Find where the given text appears and provide that cell's center as [X, Y] coordinate. 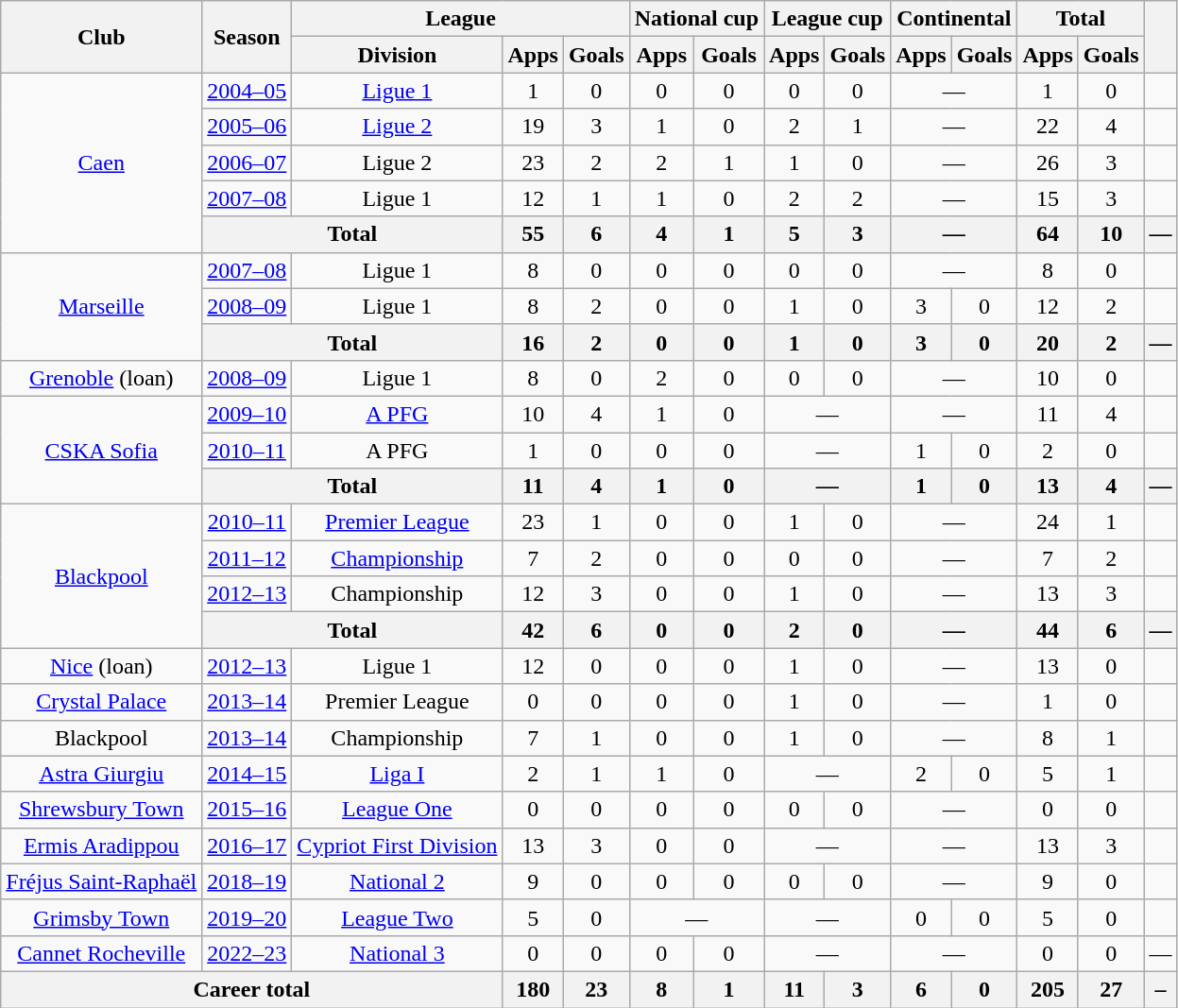
2006–07 [248, 162]
2011–12 [248, 558]
Club [102, 37]
26 [1048, 162]
League One [397, 810]
National cup [696, 19]
2019–20 [248, 917]
2015–16 [248, 810]
Division [397, 55]
20 [1048, 342]
2014–15 [248, 774]
205 [1048, 989]
Continental [954, 19]
15 [1048, 198]
League cup [828, 19]
Grenoble (loan) [102, 378]
2005–06 [248, 127]
Marseille [102, 306]
Cannet Rocheville [102, 953]
24 [1048, 522]
180 [533, 989]
National 2 [397, 881]
League Two [397, 917]
2004–05 [248, 91]
2009–10 [248, 414]
Ermis Aradippou [102, 846]
Cypriot First Division [397, 846]
16 [533, 342]
64 [1048, 234]
Shrewsbury Town [102, 810]
– [1160, 989]
Fréjus Saint-Raphaël [102, 881]
22 [1048, 127]
Caen [102, 162]
League [461, 19]
Season [248, 37]
CSKA Sofia [102, 450]
2018–19 [248, 881]
2022–23 [248, 953]
19 [533, 127]
44 [1048, 630]
Nice (loan) [102, 666]
Crystal Palace [102, 702]
27 [1111, 989]
42 [533, 630]
Career total [251, 989]
2016–17 [248, 846]
National 3 [397, 953]
Liga I [397, 774]
Grimsby Town [102, 917]
55 [533, 234]
Astra Giurgiu [102, 774]
